Determine the (X, Y) coordinate at the center of the cell enclosing the given text.  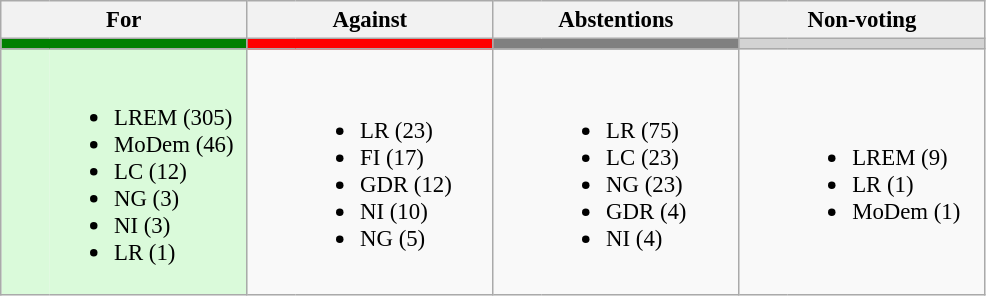
Against (370, 20)
LREM (305)MoDem (46)LC (12)NG (3)NI (3)LR (1) (148, 172)
Abstentions (616, 20)
For (124, 20)
Non-voting (862, 20)
LR (75)LC (23)NG (23)GDR (4)NI (4) (640, 172)
LR (23)FI (17)GDR (12)NI (10)NG (5) (394, 172)
LREM (9)LR (1)MoDem (1) (886, 172)
